Locate the cell with the specified text and output its (X, Y) center coordinate. 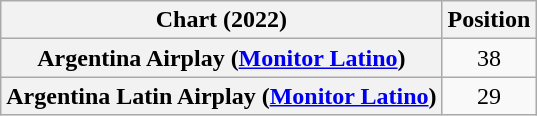
29 (489, 96)
Argentina Latin Airplay (Monitor Latino) (222, 96)
Chart (2022) (222, 20)
Position (489, 20)
Argentina Airplay (Monitor Latino) (222, 58)
38 (489, 58)
